Determine the (x, y) coordinate at the center of the cell enclosing the given text.  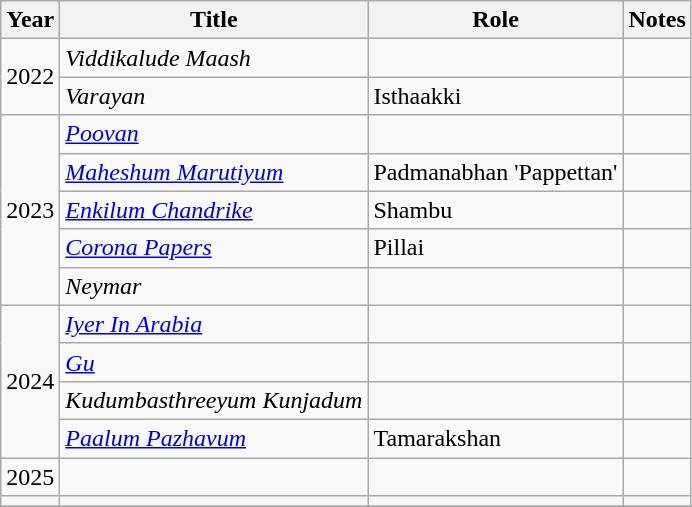
Gu (214, 362)
Role (496, 20)
Title (214, 20)
Corona Papers (214, 248)
Poovan (214, 134)
Neymar (214, 286)
Enkilum Chandrike (214, 210)
Isthaakki (496, 96)
Padmanabhan 'Pappettan' (496, 172)
Year (30, 20)
Kudumbasthreeyum Kunjadum (214, 400)
Iyer In Arabia (214, 324)
Notes (657, 20)
2022 (30, 77)
Viddikalude Maash (214, 58)
Pillai (496, 248)
2024 (30, 381)
Varayan (214, 96)
Maheshum Marutiyum (214, 172)
Tamarakshan (496, 438)
2025 (30, 477)
2023 (30, 210)
Shambu (496, 210)
Paalum Pazhavum (214, 438)
